From the cell containing the given text, extract its center point as (x, y) coordinate. 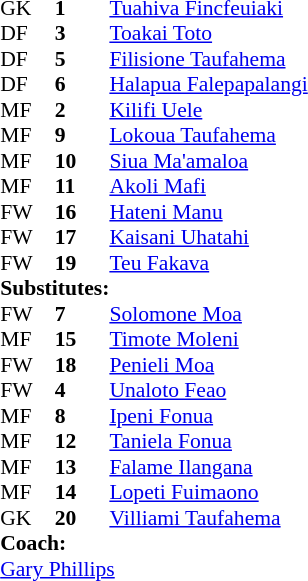
GK (28, 518)
Toakai Toto (208, 33)
11 (82, 187)
Siua Ma'amaloa (208, 161)
Akoli Mafi (208, 187)
Kaisani Uhatahi (208, 237)
Solomone Moa (208, 314)
15 (82, 339)
4 (82, 391)
Ipeni Fonua (208, 416)
Taniela Fonua (208, 441)
13 (82, 467)
10 (82, 161)
7 (82, 314)
18 (82, 365)
17 (82, 237)
14 (82, 493)
Substitutes: (54, 289)
Villiami Taufahema (208, 518)
Falame Ilangana (208, 467)
Kilifi Uele (208, 110)
19 (82, 263)
Penieli Moa (208, 365)
Lopeti Fuimaono (208, 493)
Halapua Falepapalangi (208, 85)
Unaloto Feao (208, 391)
8 (82, 416)
9 (82, 135)
Filisione Taufahema (208, 59)
Teu Fakava (208, 263)
Lokoua Taufahema (208, 135)
6 (82, 85)
16 (82, 212)
3 (82, 33)
Timote Moleni (208, 339)
12 (82, 441)
Hateni Manu (208, 212)
20 (82, 518)
Coach: (154, 543)
2 (82, 110)
5 (82, 59)
